Capture the cell that displays the provided text and extract its (x, y) central coordinate. 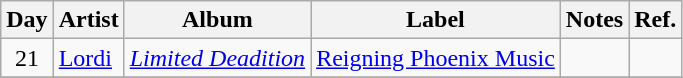
Album (217, 20)
Notes (594, 20)
21 (27, 58)
Label (436, 20)
Ref. (656, 20)
Limited Deadition (217, 58)
Lordi (88, 58)
Day (27, 20)
Artist (88, 20)
Reigning Phoenix Music (436, 58)
